Detect which cell encompasses the target text, then output its (x, y) center coordinate. 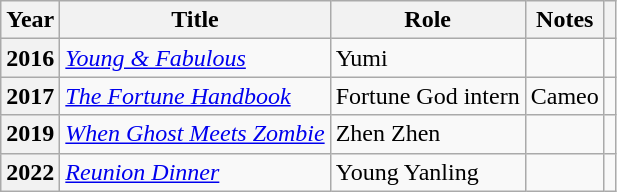
The Fortune Handbook (195, 96)
Reunion Dinner (195, 172)
2017 (30, 96)
Yumi (428, 58)
Role (428, 20)
2019 (30, 134)
2022 (30, 172)
Young Yanling (428, 172)
Young & Fabulous (195, 58)
Cameo (564, 96)
Title (195, 20)
When Ghost Meets Zombie (195, 134)
Fortune God intern (428, 96)
Year (30, 20)
Zhen Zhen (428, 134)
Notes (564, 20)
2016 (30, 58)
